Extract the [X, Y] coordinate from the center of the cell holding the provided text.  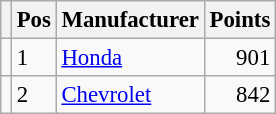
Pos [34, 20]
1 [34, 58]
Points [240, 20]
842 [240, 95]
Chevrolet [130, 95]
Manufacturer [130, 20]
901 [240, 58]
2 [34, 95]
Honda [130, 58]
